Find where the given text appears and provide that cell's center as [x, y] coordinate. 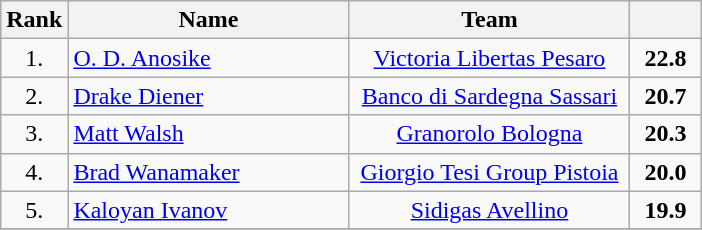
Rank [34, 20]
Granorolo Bologna [490, 134]
Victoria Libertas Pesaro [490, 58]
2. [34, 96]
19.9 [666, 210]
5. [34, 210]
Matt Walsh [208, 134]
Giorgio Tesi Group Pistoia [490, 172]
4. [34, 172]
O. D. Anosike [208, 58]
Sidigas Avellino [490, 210]
Team [490, 20]
Banco di Sardegna Sassari [490, 96]
Brad Wanamaker [208, 172]
22.8 [666, 58]
Name [208, 20]
3. [34, 134]
20.3 [666, 134]
Drake Diener [208, 96]
20.0 [666, 172]
20.7 [666, 96]
1. [34, 58]
Kaloyan Ivanov [208, 210]
